Return the (x, y) coordinate for the center point of the cell that contains the specified text.  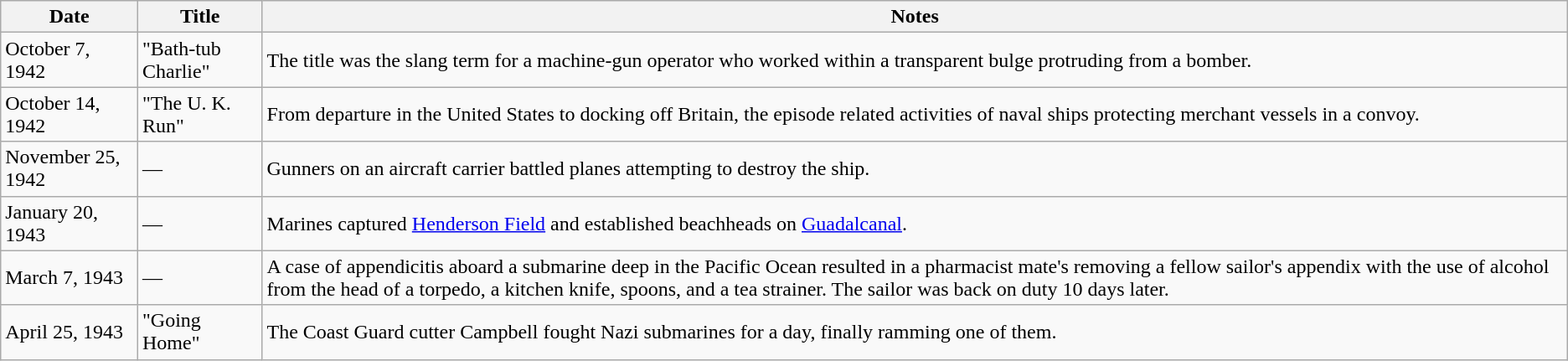
March 7, 1943 (70, 278)
Marines captured Henderson Field and established beachheads on Guadalcanal. (915, 223)
January 20, 1943 (70, 223)
"Going Home" (200, 332)
From departure in the United States to docking off Britain, the episode related activities of naval ships protecting merchant vessels in a convoy. (915, 114)
October 7, 1942 (70, 60)
November 25, 1942 (70, 169)
October 14, 1942 (70, 114)
The title was the slang term for a machine-gun operator who worked within a transparent bulge protruding from a bomber. (915, 60)
Gunners on an aircraft carrier battled planes attempting to destroy the ship. (915, 169)
April 25, 1943 (70, 332)
"The U. K. Run" (200, 114)
"Bath-tub Charlie" (200, 60)
The Coast Guard cutter Campbell fought Nazi submarines for a day, finally ramming one of them. (915, 332)
Title (200, 17)
Notes (915, 17)
Date (70, 17)
